Find where the given text appears and provide that cell's center as [x, y] coordinate. 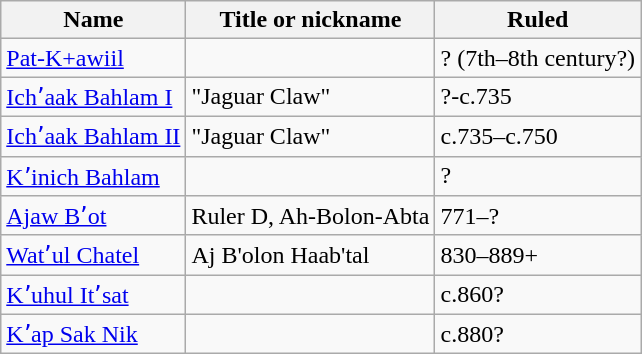
Ichʼaak Bahlam II [94, 136]
Ichʼaak Bahlam I [94, 97]
771–? [538, 216]
Name [94, 20]
Watʼul Chatel [94, 255]
c.880? [538, 334]
Ruled [538, 20]
Aj B'olon Haab'tal [310, 255]
Kʼuhul Itʼsat [94, 295]
Kʼap Sak Nik [94, 334]
Pat-K+awiil [94, 58]
Kʼinich Bahlam [94, 176]
Title or nickname [310, 20]
830–889+ [538, 255]
?-c.735 [538, 97]
Ruler D, Ah-Bolon-Abta [310, 216]
Ajaw Bʼot [94, 216]
c.860? [538, 295]
? [538, 176]
c.735–c.750 [538, 136]
? (7th–8th century?) [538, 58]
